Capture the cell that displays the provided text and extract its [X, Y] central coordinate. 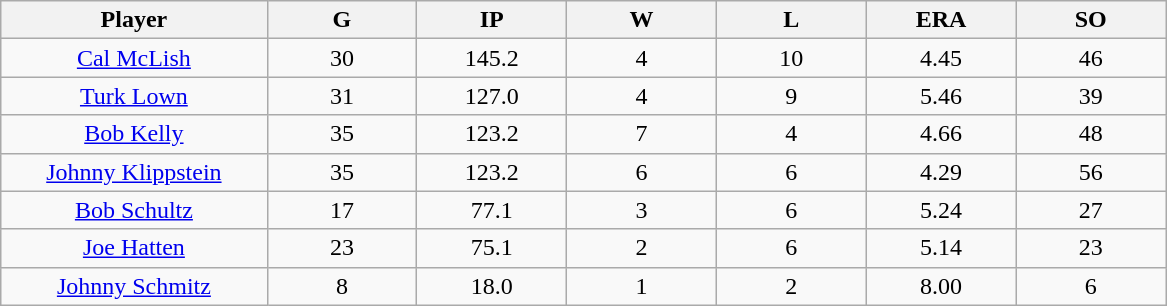
5.24 [941, 210]
Bob Kelly [134, 134]
3 [642, 210]
Bob Schultz [134, 210]
9 [791, 96]
SO [1091, 20]
5.46 [941, 96]
10 [791, 58]
IP [492, 20]
ERA [941, 20]
L [791, 20]
7 [642, 134]
5.14 [941, 248]
1 [642, 286]
145.2 [492, 58]
8.00 [941, 286]
48 [1091, 134]
77.1 [492, 210]
39 [1091, 96]
Turk Lown [134, 96]
27 [1091, 210]
31 [342, 96]
4.66 [941, 134]
Johnny Klippstein [134, 172]
Joe Hatten [134, 248]
17 [342, 210]
75.1 [492, 248]
G [342, 20]
46 [1091, 58]
30 [342, 58]
W [642, 20]
Player [134, 20]
8 [342, 286]
127.0 [492, 96]
56 [1091, 172]
Johnny Schmitz [134, 286]
18.0 [492, 286]
4.45 [941, 58]
Cal McLish [134, 58]
4.29 [941, 172]
